Output the (x, y) coordinate of the center of the cell containing the given text.  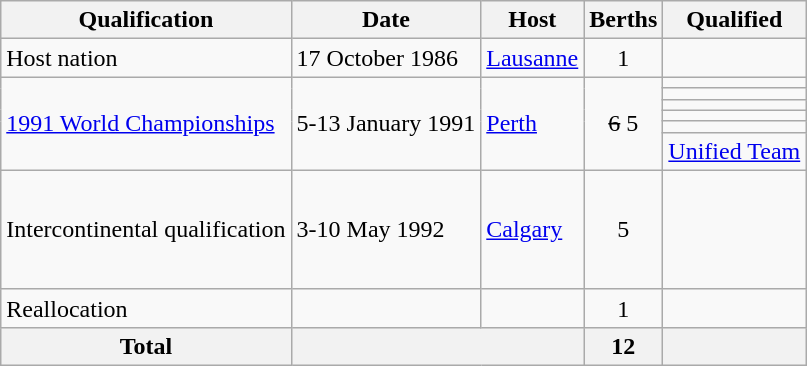
5-13 January 1991 (386, 124)
Berths (624, 20)
Qualification (146, 20)
17 October 1986 (386, 58)
Intercontinental qualification (146, 230)
Qualified (734, 20)
Host nation (146, 58)
Reallocation (146, 308)
Perth (532, 124)
Calgary (532, 230)
5 (624, 230)
1991 World Championships (146, 124)
Total (146, 346)
Host (532, 20)
3-10 May 1992 (386, 230)
6 5 (624, 124)
Date (386, 20)
Lausanne (532, 58)
12 (624, 346)
Unified Team (734, 151)
